Locate the cell with the specified text and output its [x, y] center coordinate. 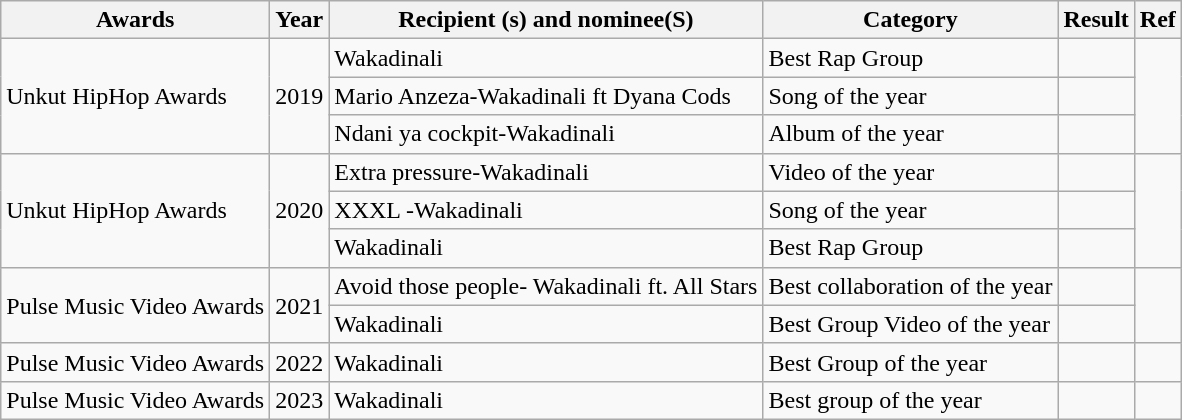
Best Group Video of the year [910, 324]
2019 [300, 96]
Avoid those people- Wakadinali ft. All Stars [546, 286]
Year [300, 20]
Best collaboration of the year [910, 286]
Ndani ya cockpit-Wakadinali [546, 134]
Extra pressure-Wakadinali [546, 172]
2021 [300, 305]
Ref [1158, 20]
2022 [300, 362]
2020 [300, 210]
Video of the year [910, 172]
XXXL -Wakadinali [546, 210]
Best group of the year [910, 400]
2023 [300, 400]
Result [1096, 20]
Best Group of the year [910, 362]
Awards [136, 20]
Album of the year [910, 134]
Recipient (s) and nominee(S) [546, 20]
Category [910, 20]
Mario Anzeza-Wakadinali ft Dyana Cods [546, 96]
